From the cell containing the given text, extract its center point as (x, y) coordinate. 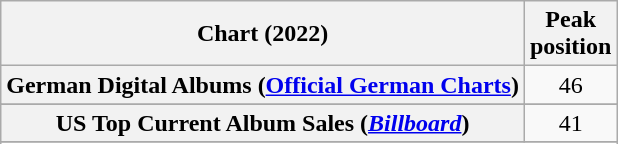
Chart (2022) (263, 34)
41 (570, 123)
Peakposition (570, 34)
US Top Current Album Sales (Billboard) (263, 123)
46 (570, 85)
German Digital Albums (Official German Charts) (263, 85)
